Find where the given text appears and provide that cell's center as [X, Y] coordinate. 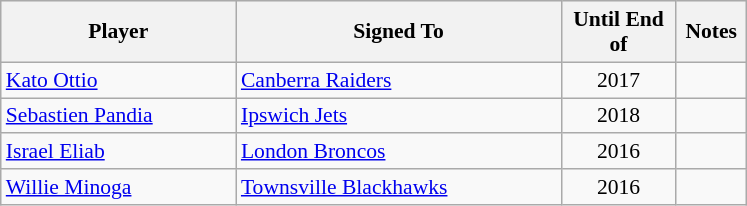
Sebastien Pandia [118, 116]
2018 [618, 116]
London Broncos [398, 152]
Kato Ottio [118, 80]
Israel Eliab [118, 152]
Notes [711, 32]
Ipswich Jets [398, 116]
Signed To [398, 32]
Willie Minoga [118, 187]
Townsville Blackhawks [398, 187]
2017 [618, 80]
Until End of [618, 32]
Player [118, 32]
Canberra Raiders [398, 80]
